Output the (X, Y) coordinate of the center of the cell containing the given text.  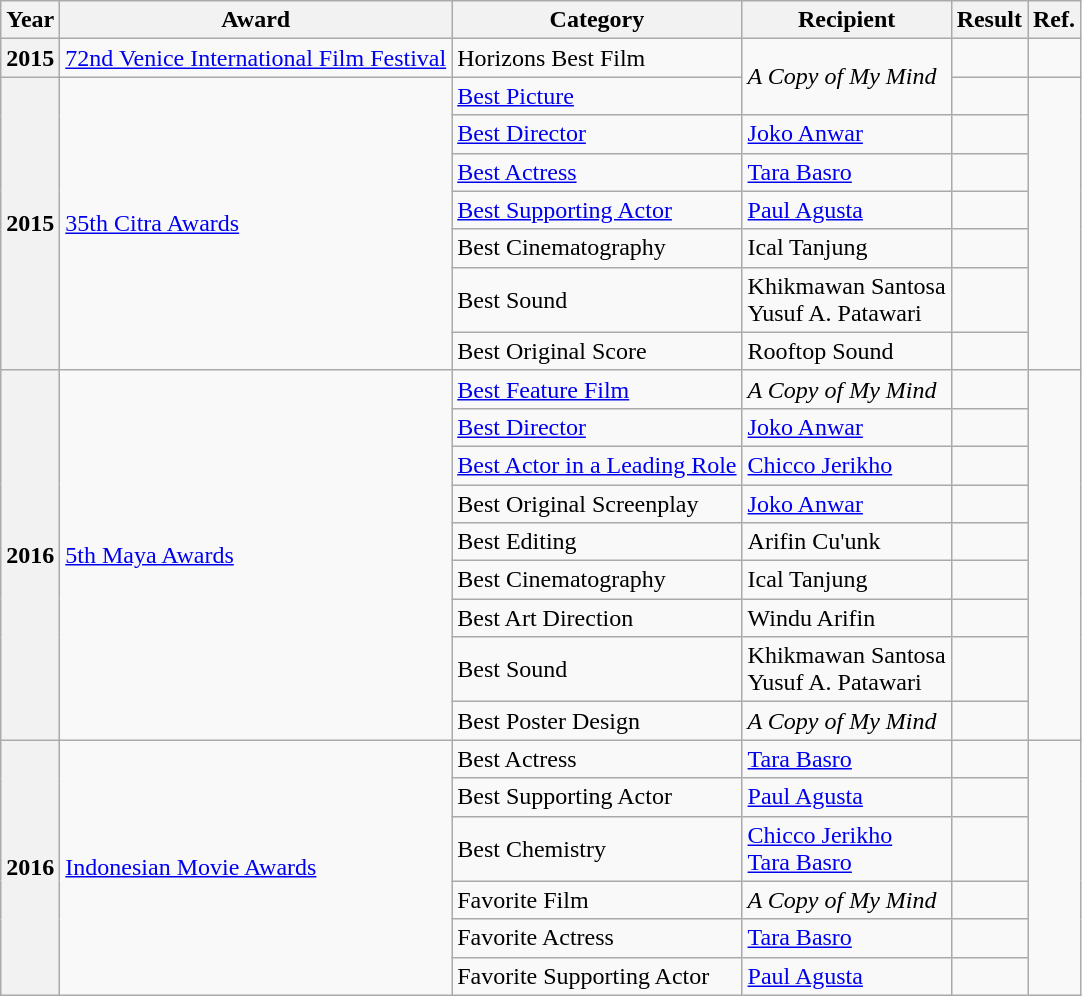
Best Feature Film (597, 389)
Best Picture (597, 96)
Favorite Actress (597, 938)
Favorite Film (597, 900)
Horizons Best Film (597, 58)
Recipient (846, 20)
Rooftop Sound (846, 351)
Best Poster Design (597, 721)
Result (989, 20)
Chicco JerikhoTara Basro (846, 848)
Windu Arifin (846, 618)
Category (597, 20)
72nd Venice International Film Festival (256, 58)
Indonesian Movie Awards (256, 868)
Best Art Direction (597, 618)
35th Citra Awards (256, 224)
Arifin Cu'unk (846, 542)
Best Chemistry (597, 848)
Best Actor in a Leading Role (597, 465)
Best Original Score (597, 351)
Favorite Supporting Actor (597, 976)
Chicco Jerikho (846, 465)
Best Editing (597, 542)
Best Original Screenplay (597, 503)
Ref. (1054, 20)
Year (30, 20)
Award (256, 20)
5th Maya Awards (256, 555)
